Detect which cell encompasses the target text, then output its (x, y) center coordinate. 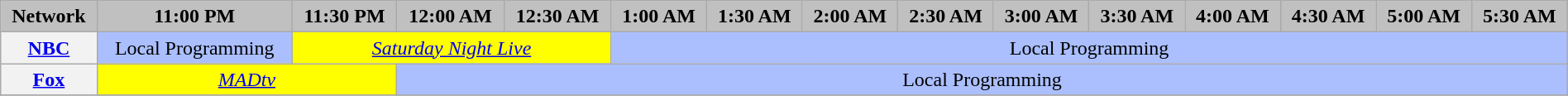
2:30 AM (946, 17)
MADtv (246, 79)
NBC (49, 48)
2:00 AM (850, 17)
4:00 AM (1233, 17)
1:30 AM (754, 17)
3:30 AM (1137, 17)
12:00 AM (451, 17)
3:00 AM (1041, 17)
4:30 AM (1328, 17)
Fox (49, 79)
11:00 PM (194, 17)
Saturday Night Live (452, 48)
5:30 AM (1519, 17)
1:00 AM (659, 17)
11:30 PM (344, 17)
12:30 AM (557, 17)
5:00 AM (1424, 17)
Network (49, 17)
